Capture the cell that displays the provided text and extract its [x, y] central coordinate. 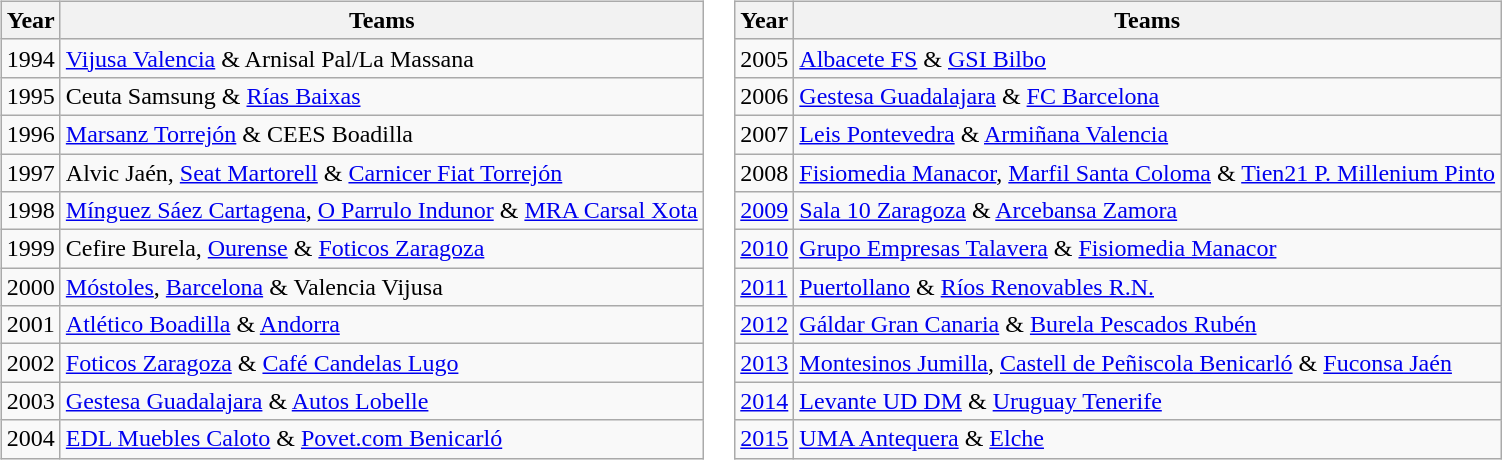
Gáldar Gran Canaria & Burela Pescados Rubén [1148, 325]
2008 [764, 173]
UMA Antequera & Elche [1148, 439]
Gestesa Guadalajara & FC Barcelona [1148, 96]
2004 [30, 439]
2010 [764, 249]
2012 [764, 325]
Leis Pontevedra & Armiñana Valencia [1148, 134]
Vijusa Valencia & Arnisal Pal/La Massana [382, 58]
Ceuta Samsung & Rías Baixas [382, 96]
Mínguez Sáez Cartagena, O Parrulo Indunor & MRA Carsal Xota [382, 211]
2005 [764, 58]
2001 [30, 325]
2000 [30, 287]
2013 [764, 363]
Móstoles, Barcelona & Valencia Vijusa [382, 287]
Alvic Jaén, Seat Martorell & Carnicer Fiat Torrejón [382, 173]
Marsanz Torrejón & CEES Boadilla [382, 134]
2011 [764, 287]
2007 [764, 134]
Cefire Burela, Ourense & Foticos Zaragoza [382, 249]
Albacete FS & GSI Bilbo [1148, 58]
1994 [30, 58]
Sala 10 Zaragoza & Arcebansa Zamora [1148, 211]
Foticos Zaragoza & Café Candelas Lugo [382, 363]
Gestesa Guadalajara & Autos Lobelle [382, 401]
2009 [764, 211]
Puertollano & Ríos Renovables R.N. [1148, 287]
Atlético Boadilla & Andorra [382, 325]
Montesinos Jumilla, Castell de Peñiscola Benicarló & Fuconsa Jaén [1148, 363]
1998 [30, 211]
2002 [30, 363]
1999 [30, 249]
2003 [30, 401]
Grupo Empresas Talavera & Fisiomedia Manacor [1148, 249]
1997 [30, 173]
2015 [764, 439]
1995 [30, 96]
Fisiomedia Manacor, Marfil Santa Coloma & Tien21 P. Millenium Pinto [1148, 173]
2006 [764, 96]
2014 [764, 401]
1996 [30, 134]
Levante UD DM & Uruguay Tenerife [1148, 401]
EDL Muebles Caloto & Povet.com Benicarló [382, 439]
